From the cell containing the given text, extract its center point as [X, Y] coordinate. 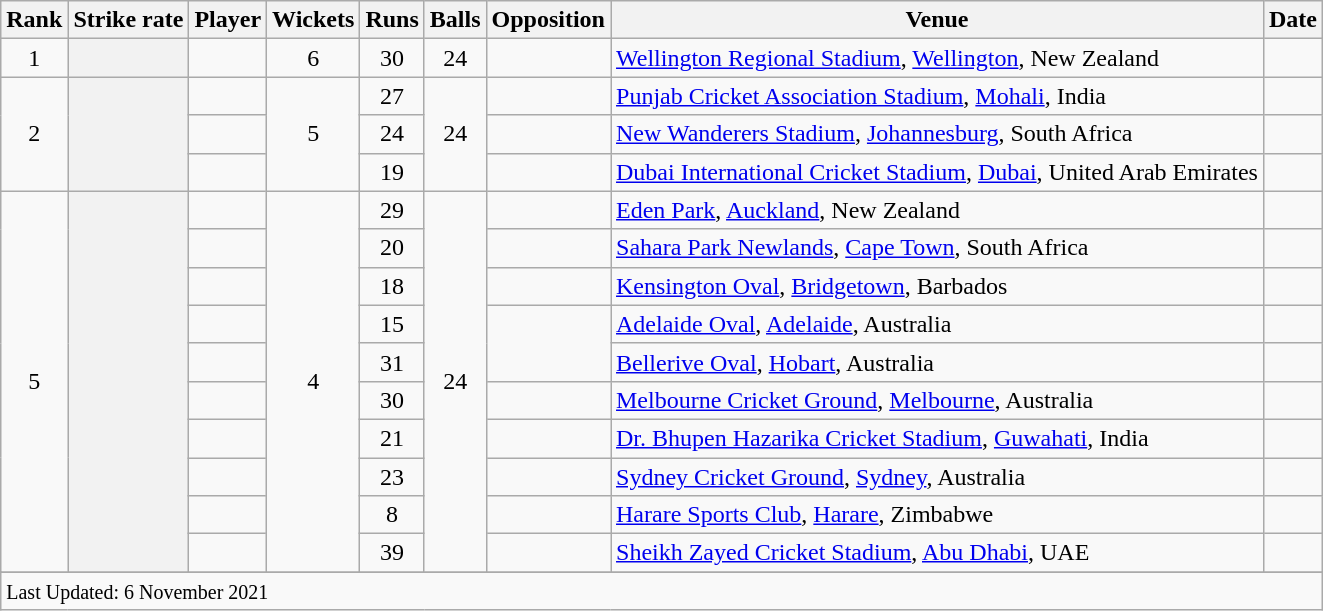
Wickets [314, 20]
Rank [34, 20]
2 [34, 134]
New Wanderers Stadium, Johannesburg, South Africa [936, 134]
20 [392, 248]
Punjab Cricket Association Stadium, Mohali, India [936, 96]
Date [1292, 20]
Runs [392, 20]
Last Updated: 6 November 2021 [662, 591]
18 [392, 286]
4 [314, 382]
39 [392, 553]
1 [34, 58]
Adelaide Oval, Adelaide, Australia [936, 324]
Eden Park, Auckland, New Zealand [936, 210]
8 [392, 515]
6 [314, 58]
Kensington Oval, Bridgetown, Barbados [936, 286]
23 [392, 477]
Balls [455, 20]
21 [392, 438]
27 [392, 96]
Dr. Bhupen Hazarika Cricket Stadium, Guwahati, India [936, 438]
19 [392, 172]
Bellerive Oval, Hobart, Australia [936, 362]
Player [228, 20]
Opposition [548, 20]
Sahara Park Newlands, Cape Town, South Africa [936, 248]
Strike rate [128, 20]
29 [392, 210]
Harare Sports Club, Harare, Zimbabwe [936, 515]
Melbourne Cricket Ground, Melbourne, Australia [936, 400]
Wellington Regional Stadium, Wellington, New Zealand [936, 58]
Venue [936, 20]
31 [392, 362]
Dubai International Cricket Stadium, Dubai, United Arab Emirates [936, 172]
15 [392, 324]
Sheikh Zayed Cricket Stadium, Abu Dhabi, UAE [936, 553]
Sydney Cricket Ground, Sydney, Australia [936, 477]
